Return the [X, Y] coordinate for the center point of the cell that contains the specified text.  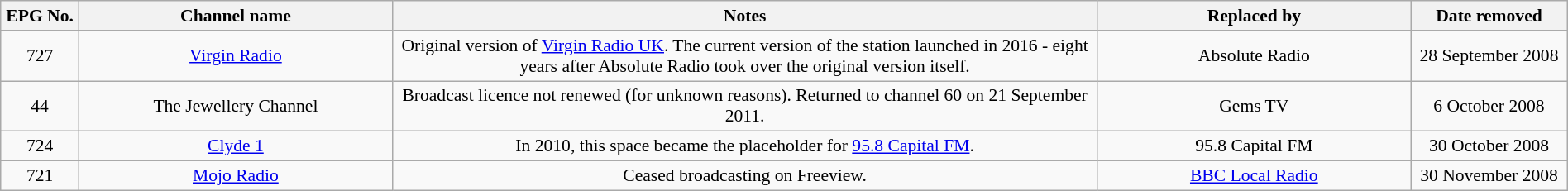
Absolute Radio [1254, 56]
The Jewellery Channel [235, 106]
Virgin Radio [235, 56]
In 2010, this space became the placeholder for 95.8 Capital FM. [744, 146]
Replaced by [1254, 16]
28 September 2008 [1489, 56]
6 October 2008 [1489, 106]
95.8 Capital FM [1254, 146]
Channel name [235, 16]
44 [40, 106]
Ceased broadcasting on Freeview. [744, 176]
Gems TV [1254, 106]
Notes [744, 16]
Clyde 1 [235, 146]
Date removed [1489, 16]
Mojo Radio [235, 176]
Broadcast licence not renewed (for unknown reasons). Returned to channel 60 on 21 September 2011. [744, 106]
30 October 2008 [1489, 146]
EPG No. [40, 16]
BBC Local Radio [1254, 176]
724 [40, 146]
30 November 2008 [1489, 176]
727 [40, 56]
721 [40, 176]
